Capture the cell that displays the provided text and extract its [X, Y] central coordinate. 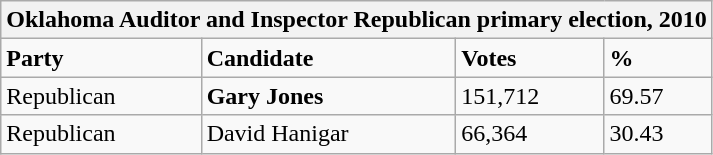
66,364 [530, 134]
% [658, 58]
30.43 [658, 134]
Oklahoma Auditor and Inspector Republican primary election, 2010 [357, 20]
Votes [530, 58]
69.57 [658, 96]
David Hanigar [328, 134]
151,712 [530, 96]
Party [101, 58]
Candidate [328, 58]
Gary Jones [328, 96]
